Return [X, Y] of the center of cell containing provided text 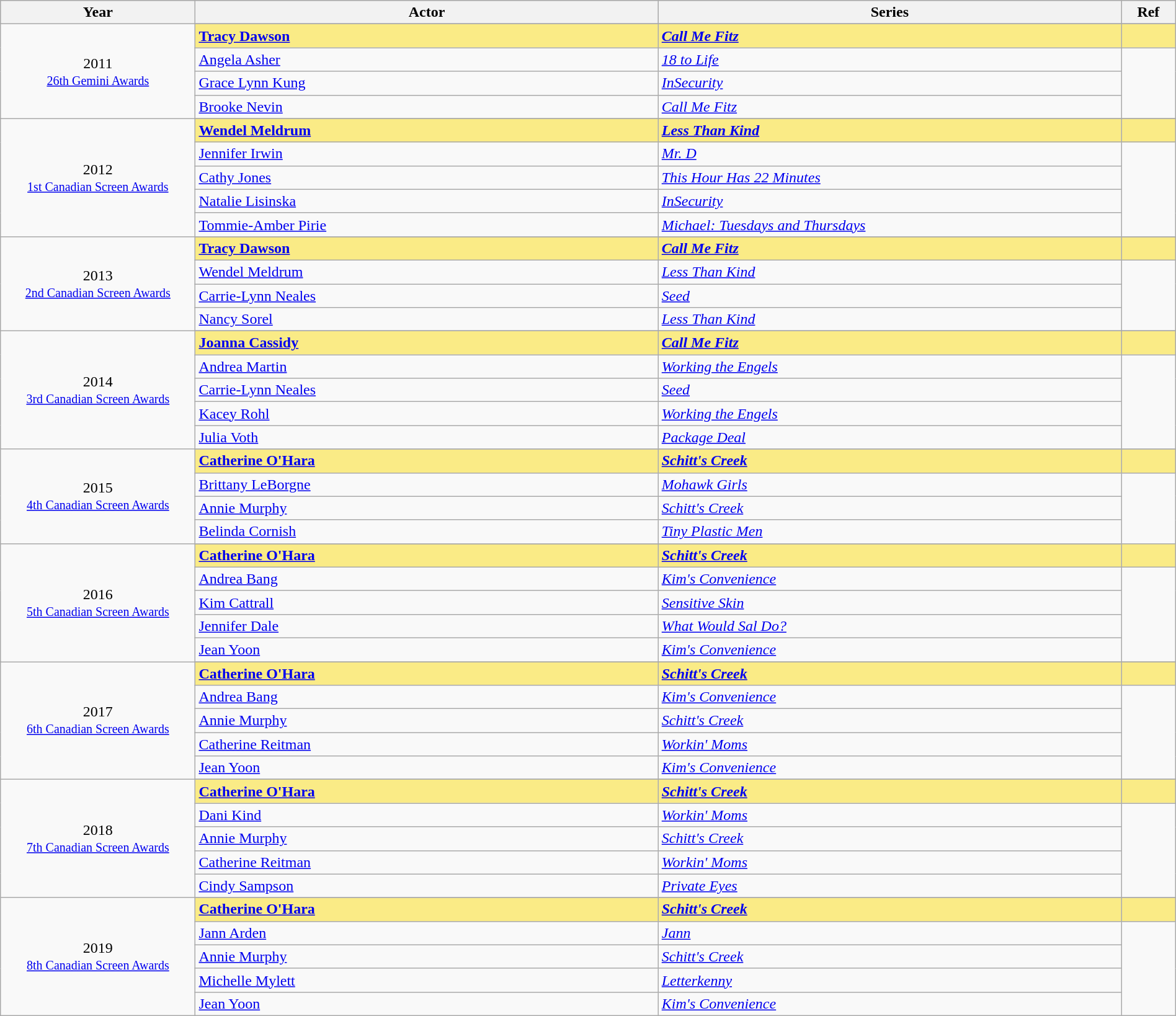
Natalie Lisinska [427, 201]
Year [98, 12]
Michael: Tuesdays and Thursdays [889, 225]
2017 6th Canadian Screen Awards [98, 720]
2018 7th Canadian Screen Awards [98, 839]
Mohawk Girls [889, 484]
Joanna Cassidy [427, 343]
2014 3rd Canadian Screen Awards [98, 390]
Cathy Jones [427, 177]
2013 2nd Canadian Screen Awards [98, 283]
Belinda Cornish [427, 532]
18 to Life [889, 60]
Letterkenny [889, 980]
Tiny Plastic Men [889, 532]
Mr. D [889, 154]
Tommie-Amber Pirie [427, 225]
Brittany LeBorgne [427, 484]
Series [889, 12]
Jann Arden [427, 933]
Dani Kind [427, 815]
2011 26th Gemini Awards [98, 71]
Ref [1149, 12]
2016 5th Canadian Screen Awards [98, 602]
Angela Asher [427, 60]
2012 1st Canadian Screen Awards [98, 177]
Brooke Nevin [427, 107]
Julia Voth [427, 437]
Private Eyes [889, 886]
Grace Lynn Kung [427, 83]
Andrea Martin [427, 367]
Kim Cattrall [427, 602]
Jennifer Dale [427, 626]
Sensitive Skin [889, 602]
Kacey Rohl [427, 414]
Nancy Sorel [427, 319]
2015 4th Canadian Screen Awards [98, 496]
Cindy Sampson [427, 886]
2019 8th Canadian Screen Awards [98, 956]
Package Deal [889, 437]
What Would Sal Do? [889, 626]
This Hour Has 22 Minutes [889, 177]
Jann [889, 933]
Jennifer Irwin [427, 154]
Actor [427, 12]
Michelle Mylett [427, 980]
